Provide the (X, Y) coordinate of the cell's center where the given text is located.  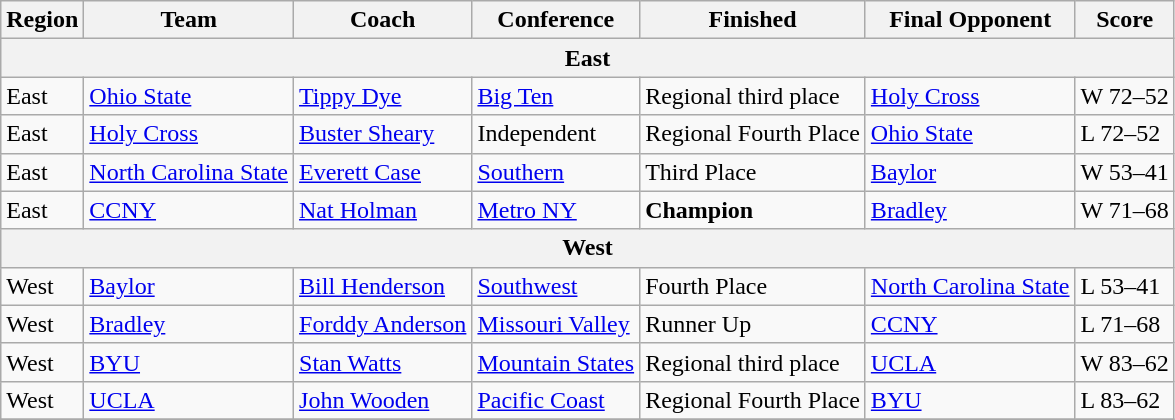
Pacific Coast (556, 400)
L 72–52 (1124, 134)
Big Ten (556, 96)
Final Opponent (970, 20)
L 83–62 (1124, 400)
John Wooden (383, 400)
Coach (383, 20)
W 71–68 (1124, 210)
Bill Henderson (383, 286)
Finished (753, 20)
Third Place (753, 172)
Region (42, 20)
Mountain States (556, 362)
Fourth Place (753, 286)
L 53–41 (1124, 286)
Champion (753, 210)
Southwest (556, 286)
Independent (556, 134)
Tippy Dye (383, 96)
Forddy Anderson (383, 324)
Conference (556, 20)
W 53–41 (1124, 172)
Missouri Valley (556, 324)
Team (189, 20)
L 71–68 (1124, 324)
Runner Up (753, 324)
Nat Holman (383, 210)
Score (1124, 20)
Everett Case (383, 172)
Southern (556, 172)
Stan Watts (383, 362)
Buster Sheary (383, 134)
Metro NY (556, 210)
W 72–52 (1124, 96)
W 83–62 (1124, 362)
